Return the [X, Y] coordinate for the center point of the cell that contains the specified text.  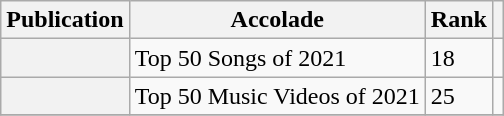
Top 50 Music Videos of 2021 [277, 96]
25 [458, 96]
Publication [65, 20]
18 [458, 58]
Rank [458, 20]
Top 50 Songs of 2021 [277, 58]
Accolade [277, 20]
